For the text-containing cell, return its midpoint in [X, Y] coordinate format. 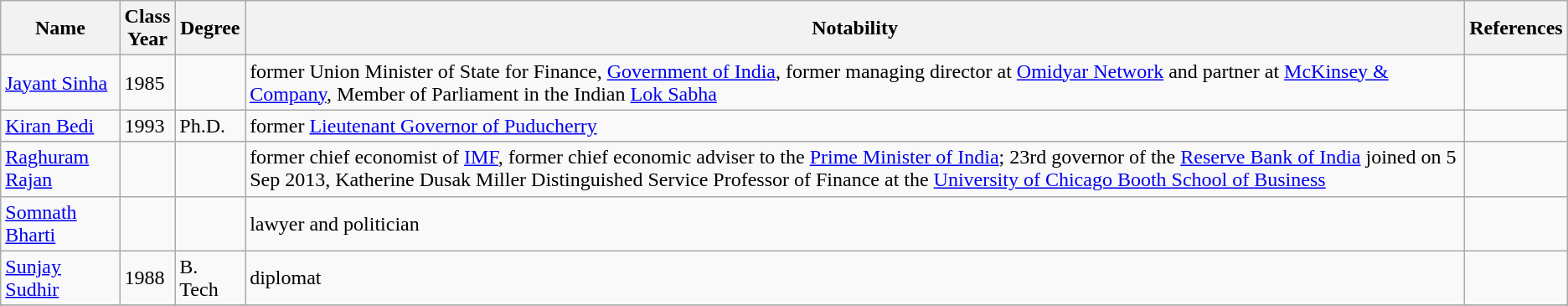
Kiran Bedi [60, 126]
diplomat [855, 278]
Notability [855, 29]
Sunjay Sudhir [60, 278]
1988 [147, 278]
1985 [147, 82]
lawyer and politician [855, 223]
Ph.D. [210, 126]
former Lieutenant Governor of Puducherry [855, 126]
References [1516, 29]
Raghuram Rajan [60, 169]
ClassYear [147, 29]
1993 [147, 126]
Jayant Sinha [60, 82]
Degree [210, 29]
Somnath Bharti [60, 223]
Name [60, 29]
B. Tech [210, 278]
